Search for the cell housing the specified text and yield its (x, y) center coordinate. 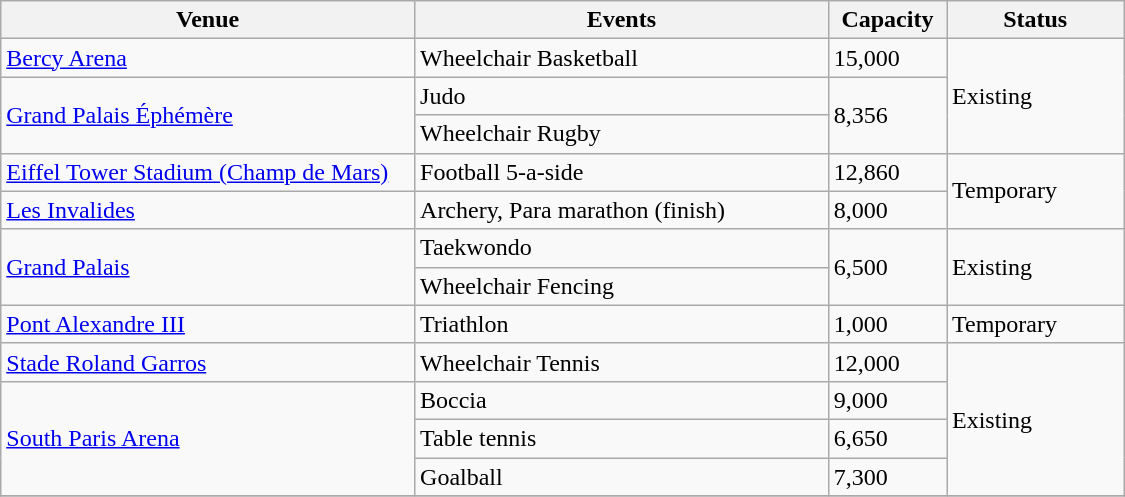
Archery, Para marathon (finish) (622, 210)
Wheelchair Basketball (622, 58)
6,650 (887, 438)
Boccia (622, 400)
12,000 (887, 362)
Taekwondo (622, 248)
Grand Palais Éphémère (208, 115)
Football 5-a-side (622, 172)
Venue (208, 20)
8,000 (887, 210)
Events (622, 20)
Les Invalides (208, 210)
6,500 (887, 267)
Eiffel Tower Stadium (Champ de Mars) (208, 172)
Goalball (622, 477)
South Paris Arena (208, 438)
Grand Palais (208, 267)
Status (1034, 20)
12,860 (887, 172)
8,356 (887, 115)
Pont Alexandre III (208, 324)
Wheelchair Rugby (622, 134)
Table tennis (622, 438)
Stade Roland Garros (208, 362)
Triathlon (622, 324)
Wheelchair Tennis (622, 362)
15,000 (887, 58)
Capacity (887, 20)
7,300 (887, 477)
1,000 (887, 324)
9,000 (887, 400)
Bercy Arena (208, 58)
Wheelchair Fencing (622, 286)
Judo (622, 96)
